Identify which cell holds the provided text, then report its (X, Y) central coordinate. 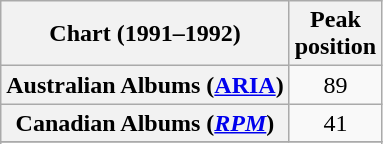
Chart (1991–1992) (145, 34)
Canadian Albums (RPM) (145, 123)
41 (335, 123)
Australian Albums (ARIA) (145, 85)
89 (335, 85)
Peakposition (335, 34)
